Identify which cell holds the provided text, then report its (x, y) central coordinate. 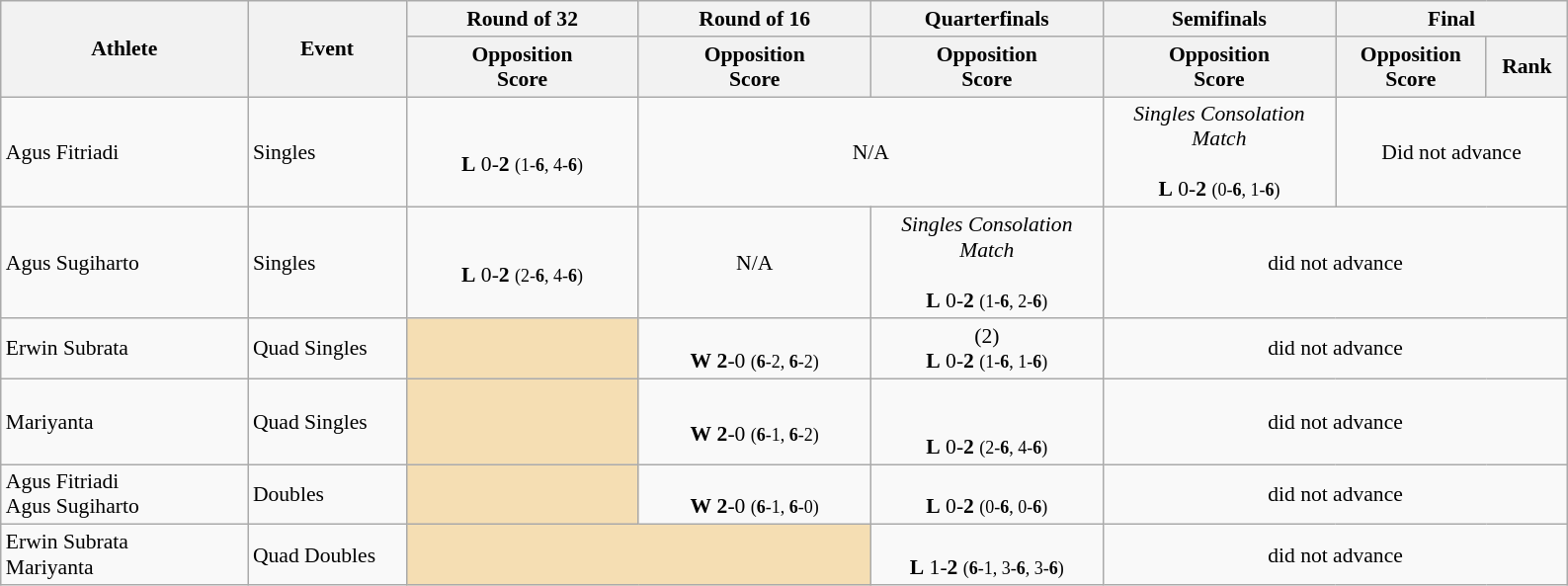
Final (1452, 19)
Semifinals (1219, 19)
Singles Consolation Match L 0-2 (0-6, 1-6) (1219, 152)
W 2-0 (6-1, 6-2) (755, 421)
W 2-0 (6-2, 6-2) (755, 348)
Singles Consolation Match L 0-2 (1-6, 2-6) (986, 263)
Erwin Subrata Mariyanta (124, 555)
Agus Fitriadi (124, 152)
Quarterfinals (986, 19)
L 0-2 (1-6, 4-6) (522, 152)
Round of 32 (522, 19)
Quad Doubles (327, 555)
Mariyanta (124, 421)
Rank (1527, 67)
(2) L 0-2 (1-6, 1-6) (986, 348)
Did not advance (1452, 152)
Agus Fitriadi Agus Sugiharto (124, 494)
L 1-2 (6-1, 3-6, 3-6) (986, 555)
L 0-2 (0-6, 0-6) (986, 494)
Erwin Subrata (124, 348)
Round of 16 (755, 19)
Agus Sugiharto (124, 263)
Athlete (124, 49)
W 2-0 (6-1, 6-0) (755, 494)
Doubles (327, 494)
Event (327, 49)
